Return the [X, Y] coordinate for the center point of the cell that contains the specified text.  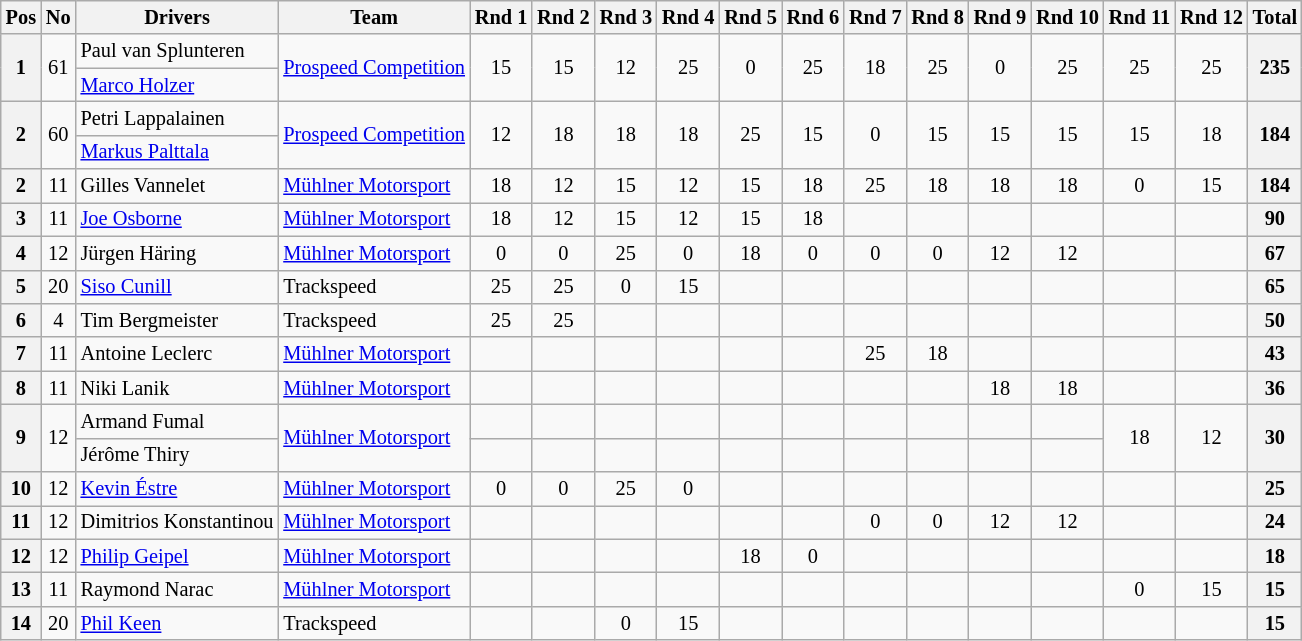
36 [1275, 388]
Team [374, 17]
Rnd 10 [1068, 17]
Pos [21, 17]
Kevin Éstre [178, 489]
Tim Bergmeister [178, 320]
9 [21, 438]
Philip Geipel [178, 556]
90 [1275, 219]
Rnd 12 [1212, 17]
Siso Cunill [178, 287]
Joe Osborne [178, 219]
Dimitrios Konstantinou [178, 522]
235 [1275, 68]
Rnd 8 [937, 17]
Rnd 11 [1140, 17]
Antoine Leclerc [178, 354]
Niki Lanik [178, 388]
Rnd 7 [875, 17]
Rnd 3 [626, 17]
65 [1275, 287]
Jérôme Thiry [178, 455]
Rnd 5 [750, 17]
8 [21, 388]
Rnd 6 [813, 17]
Gilles Vannelet [178, 186]
Drivers [178, 17]
24 [1275, 522]
14 [21, 623]
50 [1275, 320]
Petri Lappalainen [178, 118]
30 [1275, 438]
Rnd 1 [501, 17]
60 [58, 134]
Raymond Narac [178, 589]
Rnd 2 [563, 17]
6 [21, 320]
3 [21, 219]
5 [21, 287]
Phil Keen [178, 623]
10 [21, 489]
61 [58, 68]
Armand Fumal [178, 421]
67 [1275, 253]
Rnd 9 [1000, 17]
Rnd 4 [688, 17]
7 [21, 354]
No [58, 17]
1 [21, 68]
Paul van Splunteren [178, 51]
Jürgen Häring [178, 253]
Markus Palttala [178, 152]
Total [1275, 17]
Marco Holzer [178, 85]
13 [21, 589]
43 [1275, 354]
